Output the (X, Y) coordinate of the center of the cell containing the given text.  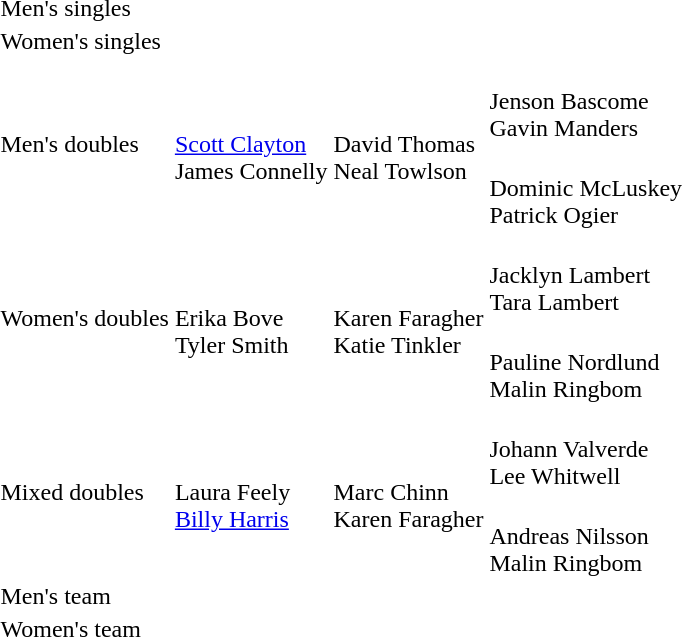
David ThomasNeal Towlson (408, 144)
Erika BoveTyler Smith (251, 318)
Laura FeelyBilly Harris (251, 492)
Scott ClaytonJames Connelly (251, 144)
Marc ChinnKaren Faragher (408, 492)
Karen FaragherKatie Tinkler (408, 318)
